Find where the given text appears and provide that cell's center as [X, Y] coordinate. 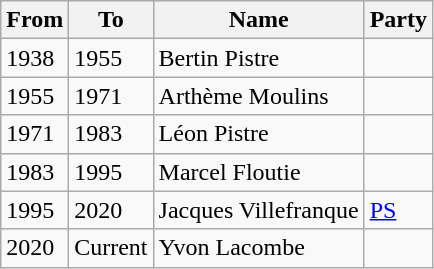
Léon Pistre [258, 134]
Bertin Pistre [258, 58]
Jacques Villefranque [258, 210]
Current [111, 248]
1938 [35, 58]
Party [398, 20]
Arthème Moulins [258, 96]
Marcel Floutie [258, 172]
Name [258, 20]
From [35, 20]
PS [398, 210]
To [111, 20]
Yvon Lacombe [258, 248]
